Extract the (x, y) coordinate from the center of the cell holding the provided text.  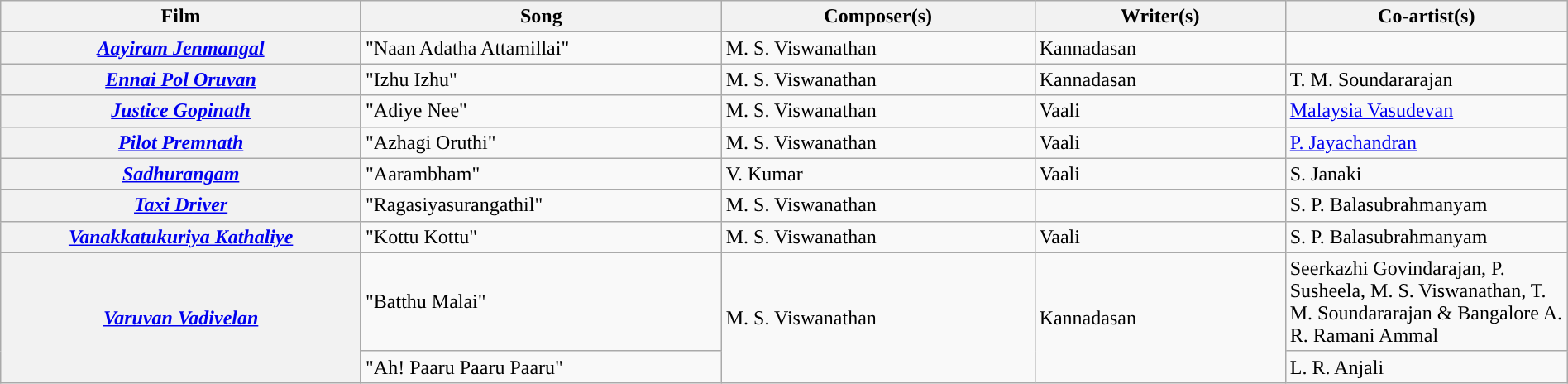
Sadhurangam (181, 174)
Malaysia Vasudevan (1426, 111)
Varuvan Vadivelan (181, 318)
Composer(s) (878, 17)
Song (541, 17)
"Azhagi Oruthi" (541, 142)
"Aarambham" (541, 174)
T. M. Soundararajan (1426, 79)
Ennai Pol Oruvan (181, 79)
V. Kumar (878, 174)
"Naan Adatha Attamillai" (541, 48)
Co-artist(s) (1426, 17)
L. R. Anjali (1426, 367)
Seerkazhi Govindarajan, P. Susheela, M. S. Viswanathan, T. M. Soundararajan & Bangalore A. R. Ramani Ammal (1426, 301)
"Batthu Malai" (541, 301)
S. Janaki (1426, 174)
Writer(s) (1159, 17)
Justice Gopinath (181, 111)
Pilot Premnath (181, 142)
Aayiram Jenmangal (181, 48)
"Izhu Izhu" (541, 79)
Film (181, 17)
"Adiye Nee" (541, 111)
Taxi Driver (181, 205)
"Ragasiyasurangathil" (541, 205)
"Kottu Kottu" (541, 237)
Vanakkatukuriya Kathaliye (181, 237)
P. Jayachandran (1426, 142)
"Ah! Paaru Paaru Paaru" (541, 367)
